Return the [X, Y] coordinate for the center point of the cell that contains the specified text.  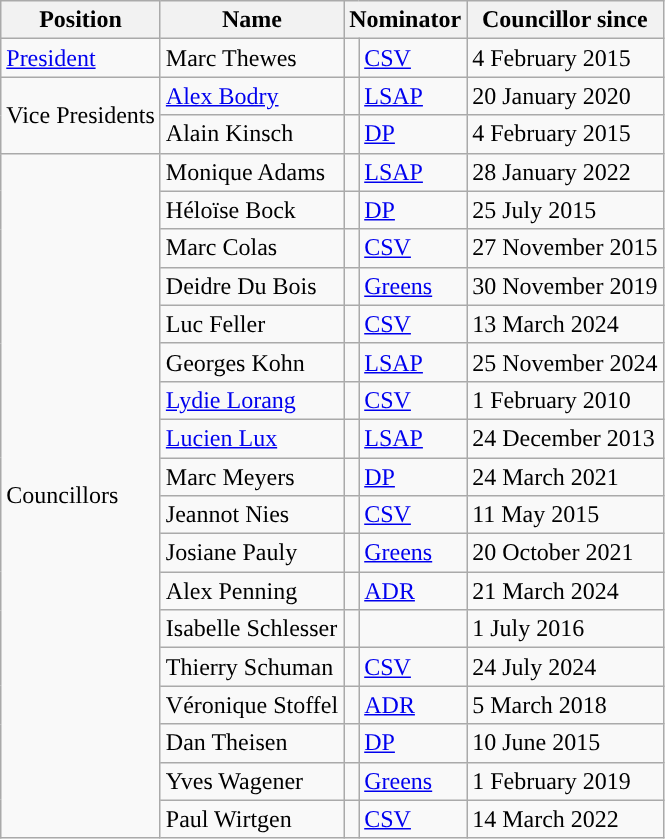
Luc Feller [252, 324]
Thierry Schuman [252, 667]
30 November 2019 [565, 286]
24 July 2024 [565, 667]
President [81, 58]
20 January 2020 [565, 96]
Héloïse Bock [252, 210]
Véronique Stoffel [252, 705]
Paul Wirtgen [252, 819]
Deidre Du Bois [252, 286]
Alex Bodry [252, 96]
25 November 2024 [565, 362]
Councillor since [565, 20]
27 November 2015 [565, 248]
Vice Presidents [81, 115]
25 July 2015 [565, 210]
13 March 2024 [565, 324]
5 March 2018 [565, 705]
Name [252, 20]
Monique Adams [252, 172]
21 March 2024 [565, 591]
Isabelle Schlesser [252, 629]
11 May 2015 [565, 515]
Marc Colas [252, 248]
1 February 2019 [565, 781]
24 December 2013 [565, 438]
1 July 2016 [565, 629]
Yves Wagener [252, 781]
24 March 2021 [565, 477]
10 June 2015 [565, 743]
28 January 2022 [565, 172]
Marc Meyers [252, 477]
Georges Kohn [252, 362]
Marc Thewes [252, 58]
20 October 2021 [565, 553]
Lucien Lux [252, 438]
Josiane Pauly [252, 553]
Councillors [81, 496]
Nominator [406, 20]
Lydie Lorang [252, 400]
Alain Kinsch [252, 134]
Dan Theisen [252, 743]
Jeannot Nies [252, 515]
1 February 2010 [565, 400]
Alex Penning [252, 591]
14 March 2022 [565, 819]
Position [81, 20]
